Provide the [x, y] coordinate of the cell's center where the given text is located.  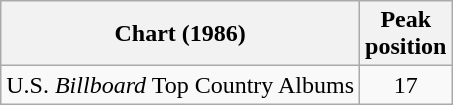
Chart (1986) [180, 34]
17 [406, 85]
U.S. Billboard Top Country Albums [180, 85]
Peakposition [406, 34]
